Determine the (x, y) coordinate at the center of the cell enclosing the given text.  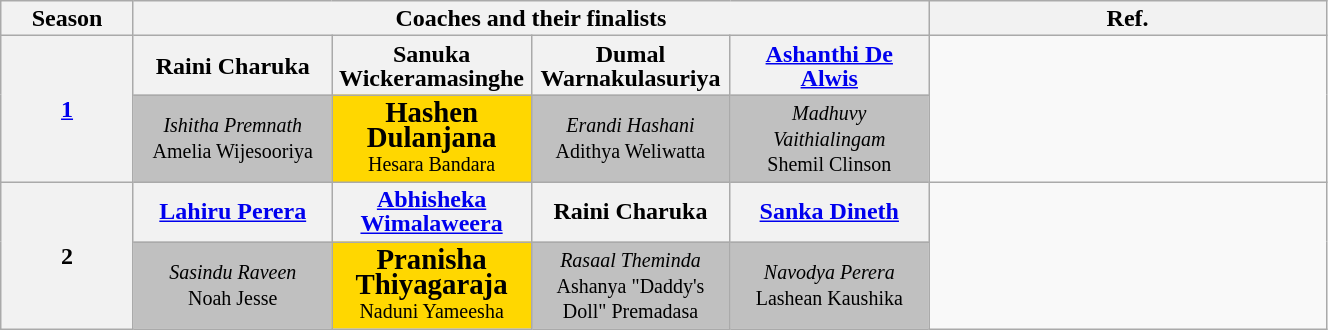
Ashanthi De Alwis (830, 66)
Madhuvy VaithialingamShemil Clinson (830, 139)
Coaches and their finalists (530, 18)
Ishitha PremnathAmelia Wijesooriya (232, 139)
Hashen DulanjanaHesara Bandara (432, 139)
Erandi HashaniAdithya Weliwatta (630, 139)
Dumal Warnakulasuriya (630, 66)
Abhisheka Wimalaweera (432, 212)
Ref. (1128, 18)
Sanuka Wickeramasinghe (432, 66)
2 (68, 256)
Navodya PereraLashean Kaushika (830, 286)
Season (68, 18)
Rasaal ThemindaAshanya "Daddy's Doll" Premadasa (630, 286)
1 (68, 110)
Lahiru Perera (232, 212)
Sanka Dineth (830, 212)
Sasindu RaveenNoah Jesse (232, 286)
Pranisha ThiyagarajaNaduni Yameesha (432, 286)
